Detect which cell encompasses the target text, then output its [X, Y] center coordinate. 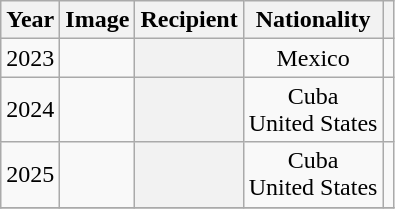
2024 [30, 110]
Year [30, 20]
Nationality [313, 20]
Recipient [189, 20]
2023 [30, 58]
Mexico [313, 58]
Image [98, 20]
2025 [30, 174]
